For the text-containing cell, return its midpoint in [x, y] coordinate format. 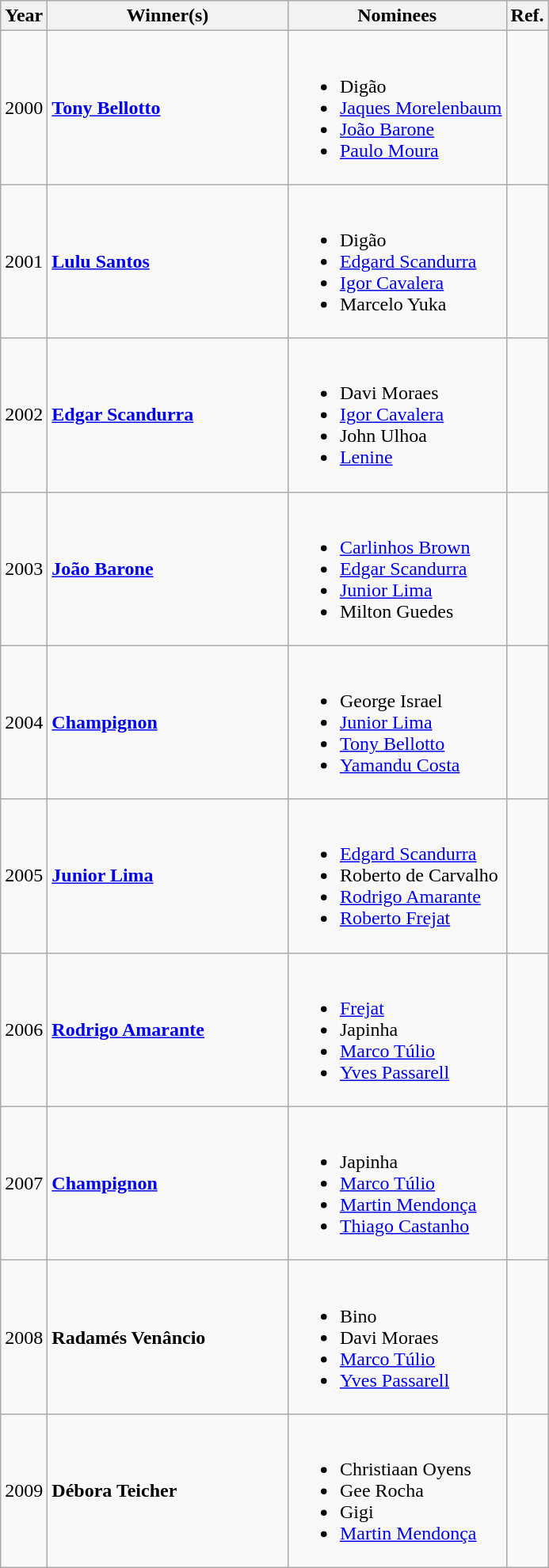
2000 [24, 108]
2007 [24, 1183]
Edgard ScandurraRoberto de CarvalhoRodrigo AmaranteRoberto Frejat [397, 876]
Junior Lima [168, 876]
2004 [24, 722]
2006 [24, 1029]
Christiaan OyensGee RochaGigiMartin Mendonça [397, 1490]
Rodrigo Amarante [168, 1029]
BinoDavi MoraesMarco TúlioYves Passarell [397, 1337]
DigãoEdgard ScandurraIgor CavaleraMarcelo Yuka [397, 261]
Nominees [397, 16]
Winner(s) [168, 16]
Ref. [528, 16]
Débora Teicher [168, 1490]
2005 [24, 876]
Tony Bellotto [168, 108]
FrejatJapinhaMarco TúlioYves Passarell [397, 1029]
2008 [24, 1337]
2002 [24, 415]
2009 [24, 1490]
Davi MoraesIgor CavaleraJohn UlhoaLenine [397, 415]
2003 [24, 569]
2001 [24, 261]
Lulu Santos [168, 261]
George IsraelJunior LimaTony BellottoYamandu Costa [397, 722]
Year [24, 16]
Carlinhos BrownEdgar ScandurraJunior LimaMilton Guedes [397, 569]
Edgar Scandurra [168, 415]
DigãoJaques MorelenbaumJoão BaronePaulo Moura [397, 108]
João Barone [168, 569]
JapinhaMarco TúlioMartin MendonçaThiago Castanho [397, 1183]
Radamés Venâncio [168, 1337]
